Identify which cell holds the provided text, then report its [x, y] central coordinate. 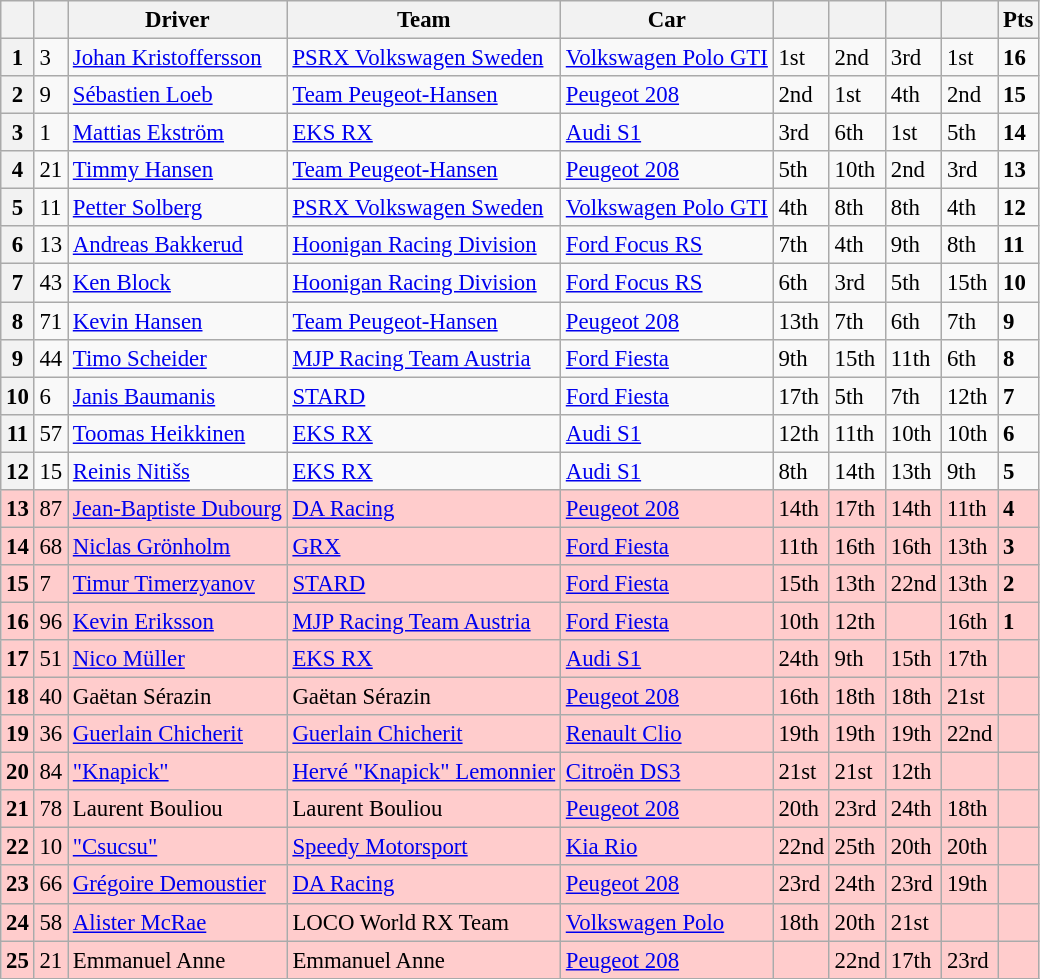
Johan Kristoffersson [178, 58]
Jean-Baptiste Dubourg [178, 509]
71 [50, 321]
Toomas Heikkinen [178, 433]
Timmy Hansen [178, 170]
Volkswagen Polo [666, 922]
43 [50, 283]
17 [18, 659]
Nico Müller [178, 659]
18 [18, 697]
Grégoire Demoustier [178, 885]
51 [50, 659]
Car [666, 20]
Ken Block [178, 283]
96 [50, 621]
Petter Solberg [178, 208]
22 [18, 847]
Kevin Hansen [178, 321]
Sébastien Loeb [178, 95]
Citroën DS3 [666, 772]
25 [18, 960]
Reinis Nitišs [178, 471]
"Knapick" [178, 772]
Kevin Eriksson [178, 621]
68 [50, 546]
66 [50, 885]
25th [857, 847]
24 [18, 922]
84 [50, 772]
Speedy Motorsport [424, 847]
Team [424, 20]
Timur Timerzyanov [178, 584]
Alister McRae [178, 922]
36 [50, 734]
19 [18, 734]
58 [50, 922]
57 [50, 433]
Pts [1018, 20]
LOCO World RX Team [424, 922]
GRX [424, 546]
Hervé "Knapick" Lemonnier [424, 772]
Renault Clio [666, 734]
87 [50, 509]
Janis Baumanis [178, 396]
Mattias Ekström [178, 133]
"Csucsu" [178, 847]
20 [18, 772]
Timo Scheider [178, 358]
Driver [178, 20]
Niclas Grönholm [178, 546]
Andreas Bakkerud [178, 245]
23 [18, 885]
78 [50, 809]
Kia Rio [666, 847]
44 [50, 358]
40 [50, 697]
